From the cell containing the given text, extract its center point as [X, Y] coordinate. 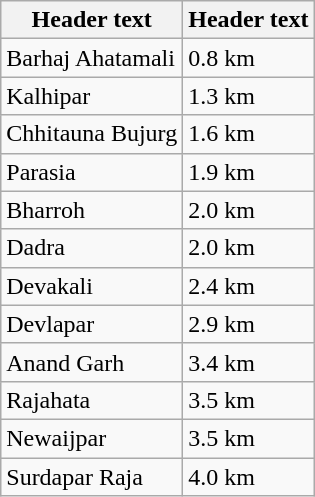
Chhitauna Bujurg [92, 134]
Devlapar [92, 324]
1.9 km [248, 172]
1.3 km [248, 96]
2.9 km [248, 324]
Kalhipar [92, 96]
2.4 km [248, 286]
Newaijpar [92, 438]
Rajahata [92, 400]
Anand Garh [92, 362]
4.0 km [248, 477]
1.6 km [248, 134]
3.4 km [248, 362]
Dadra [92, 248]
0.8 km [248, 58]
Barhaj Ahatamali [92, 58]
Bharroh [92, 210]
Devakali [92, 286]
Parasia [92, 172]
Surdapar Raja [92, 477]
